Capture the cell that displays the provided text and extract its (X, Y) central coordinate. 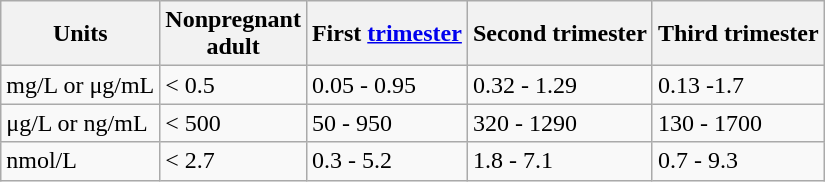
130 - 1700 (738, 123)
mg/L or μg/mL (80, 85)
0.05 - 0.95 (386, 85)
320 - 1290 (560, 123)
1.8 - 7.1 (560, 161)
Units (80, 34)
0.32 - 1.29 (560, 85)
First trimester (386, 34)
0.3 - 5.2 (386, 161)
< 500 (234, 123)
0.13 -1.7 (738, 85)
0.7 - 9.3 (738, 161)
< 0.5 (234, 85)
Nonpregnant adult (234, 34)
μg/L or ng/mL (80, 123)
nmol/L (80, 161)
50 - 950 (386, 123)
Third trimester (738, 34)
< 2.7 (234, 161)
Second trimester (560, 34)
